Return [x, y] of the center of cell containing provided text 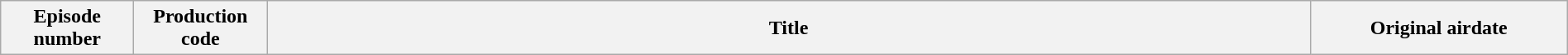
Original airdate [1439, 28]
Production code [200, 28]
Episode number [68, 28]
Title [789, 28]
